Scan for the cell matching the given text and deliver its (x, y) coordinate at center. 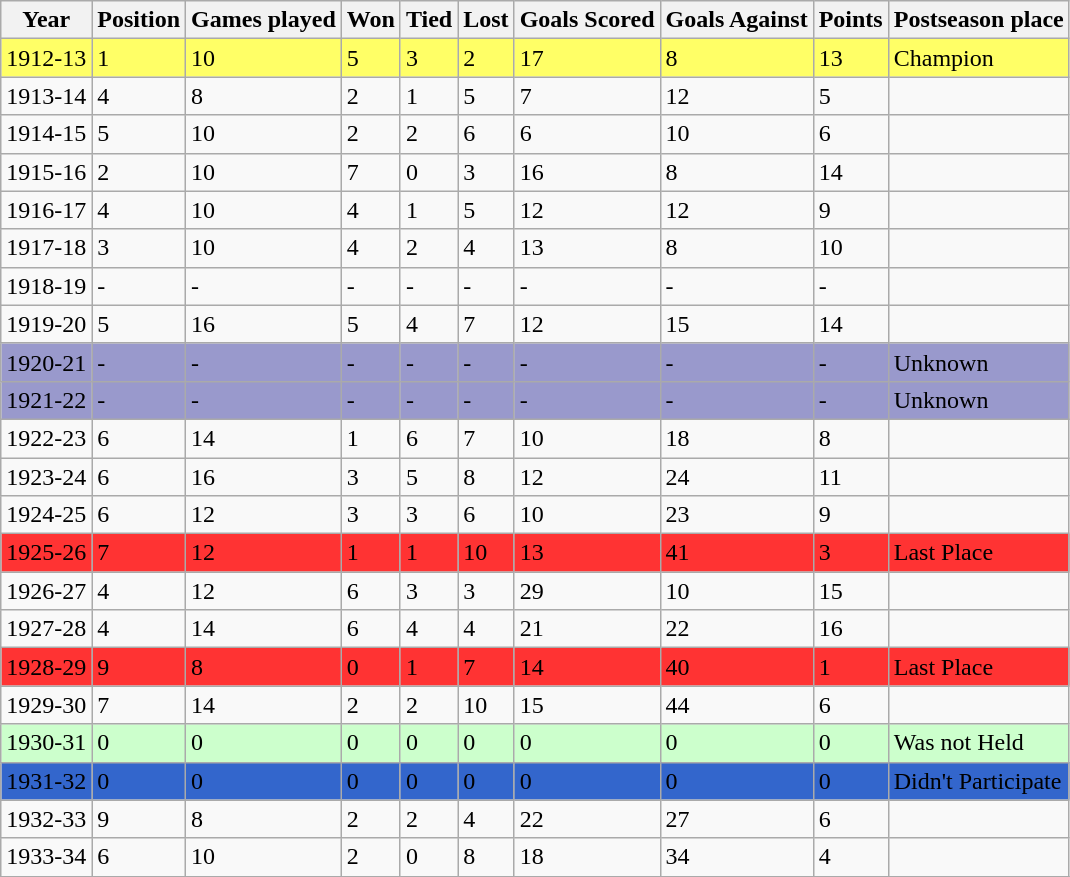
1931-32 (46, 781)
1918-19 (46, 286)
21 (587, 629)
1925-26 (46, 553)
1916-17 (46, 210)
Lost (486, 20)
1930-31 (46, 743)
1920-21 (46, 362)
34 (736, 857)
Tied (428, 20)
29 (587, 591)
Didn't Participate (978, 781)
1921-22 (46, 400)
1915-16 (46, 172)
1917-18 (46, 248)
1924-25 (46, 515)
1919-20 (46, 324)
1928-29 (46, 667)
1926-27 (46, 591)
40 (736, 667)
Postseason place (978, 20)
Won (370, 20)
23 (736, 515)
Was not Held (978, 743)
Position (139, 20)
1929-30 (46, 705)
27 (736, 819)
1914-15 (46, 134)
1922-23 (46, 438)
17 (587, 58)
Year (46, 20)
1912-13 (46, 58)
11 (850, 477)
1933-34 (46, 857)
24 (736, 477)
Points (850, 20)
Champion (978, 58)
1932-33 (46, 819)
1913-14 (46, 96)
Goals Scored (587, 20)
Games played (264, 20)
1927-28 (46, 629)
Goals Against (736, 20)
1923-24 (46, 477)
41 (736, 553)
44 (736, 705)
